Locate the cell with the specified text and output its (X, Y) center coordinate. 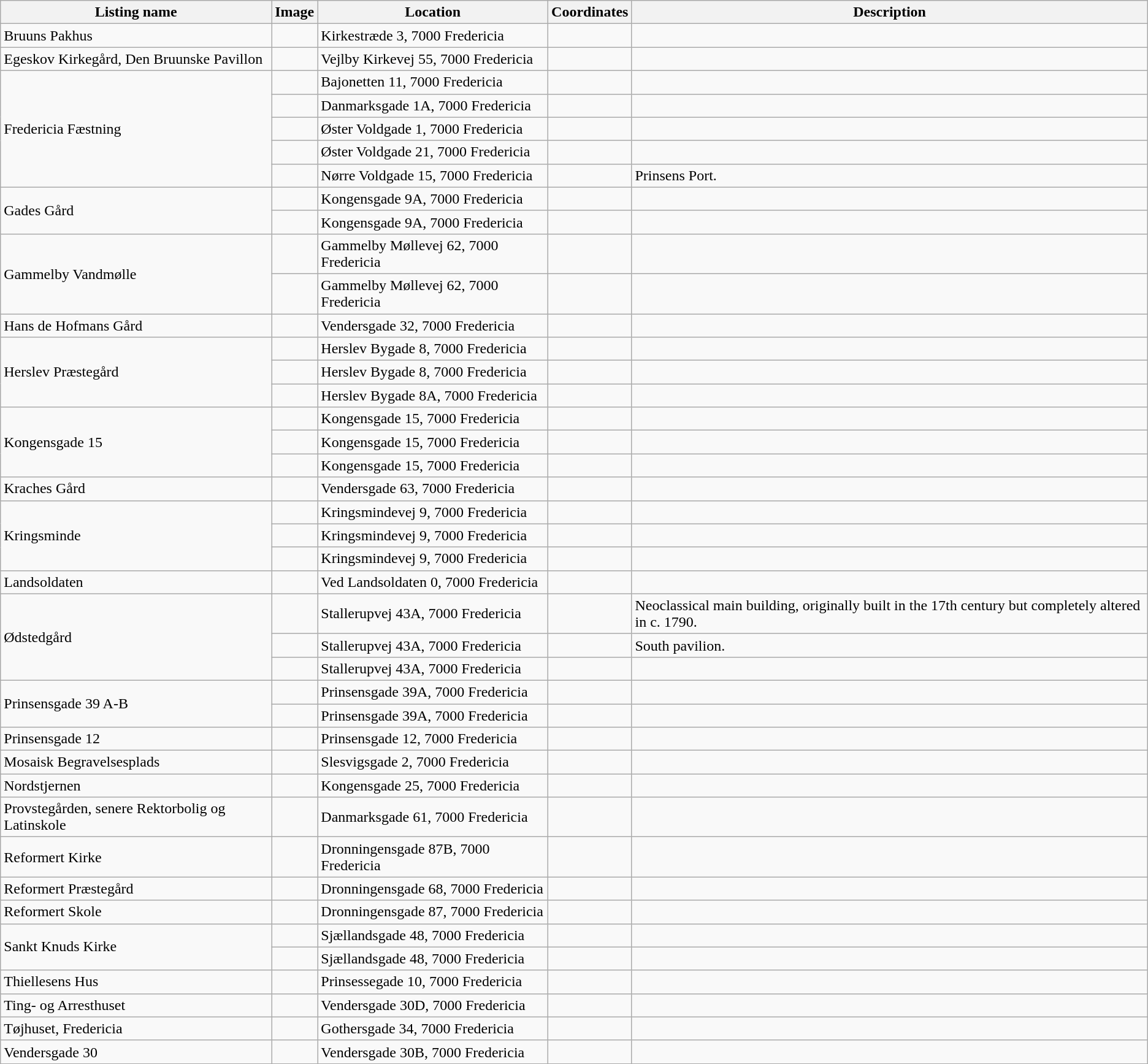
Ting- og Arresthuset (136, 1005)
Neoclassical main building, originally built in the 17th century but completely altered in c. 1790. (889, 613)
Kongensgade 15 (136, 442)
Coordinates (590, 12)
Nordstjernen (136, 786)
Kringsminde (136, 535)
Prinsensgade 12 (136, 739)
South pavilion. (889, 645)
Dronningensgade 68, 7000 Fredericia (433, 889)
Sankt Knuds Kirke (136, 947)
Dronningensgade 87, 7000 Fredericia (433, 912)
Bajonetten 11, 7000 Fredericia (433, 82)
Prinsessegade 10, 7000 Fredericia (433, 982)
Øster Voldgade 1, 7000 Fredericia (433, 129)
Slesvigsgade 2, 7000 Fredericia (433, 762)
Vendersgade 63, 7000 Fredericia (433, 489)
Fredericia Fæstning (136, 129)
Kirkestræde 3, 7000 Fredericia (433, 36)
Prinsensgade 12, 7000 Fredericia (433, 739)
Thiellesens Hus (136, 982)
Gammelby Vandmølle (136, 274)
Herslev Bygade 8A, 7000 Fredericia (433, 396)
Vendersgade 32, 7000 Fredericia (433, 326)
Location (433, 12)
Danmarksgade 61, 7000 Fredericia (433, 817)
Kongensgade 25, 7000 Fredericia (433, 786)
Egeskov Kirkegård, Den Bruunske Pavillon (136, 59)
Landsoldaten (136, 582)
Reformert Skole (136, 912)
Image (294, 12)
Nørre Voldgade 15, 7000 Fredericia (433, 175)
Vendersgade 30B, 7000 Fredericia (433, 1052)
Dronningensgade 87B, 7000 Fredericia (433, 857)
Provstegården, senere Rektorbolig og Latinskole (136, 817)
Tøjhuset, Fredericia (136, 1028)
Gothersgade 34, 7000 Fredericia (433, 1028)
Mosaisk Begravelsesplads (136, 762)
Ødstedgård (136, 637)
Reformert Præstegård (136, 889)
Listing name (136, 12)
Hans de Hofmans Gård (136, 326)
Reformert Kirke (136, 857)
Ved Landsoldaten 0, 7000 Fredericia (433, 582)
Kraches Gård (136, 489)
Vejlby Kirkevej 55, 7000 Fredericia (433, 59)
Vendersgade 30D, 7000 Fredericia (433, 1005)
Description (889, 12)
Prinsensgade 39 A-B (136, 703)
Danmarksgade 1A, 7000 Fredericia (433, 105)
Prinsens Port. (889, 175)
Vendersgade 30 (136, 1052)
Herslev Præstegård (136, 372)
Bruuns Pakhus (136, 36)
Øster Voldgade 21, 7000 Fredericia (433, 152)
Gades Gård (136, 210)
